Locate the cell with the specified text and output its (x, y) center coordinate. 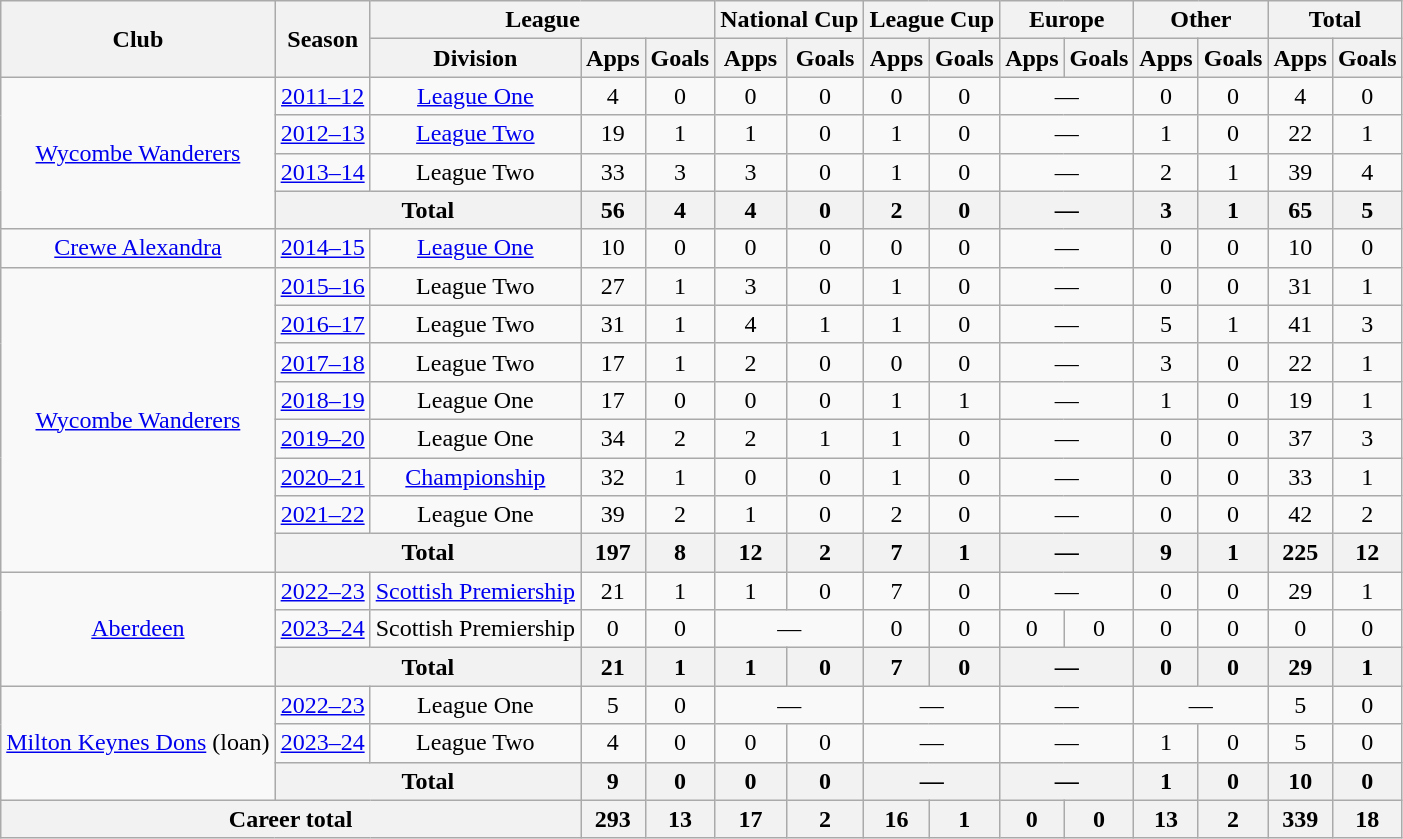
2019–20 (322, 438)
293 (613, 819)
18 (1367, 819)
65 (1300, 210)
225 (1300, 553)
Championship (475, 477)
2017–18 (322, 362)
56 (613, 210)
Division (475, 58)
2015–16 (322, 286)
League (542, 20)
Crewe Alexandra (138, 248)
16 (896, 819)
2018–19 (322, 400)
197 (613, 553)
Aberdeen (138, 629)
2011–12 (322, 96)
27 (613, 286)
41 (1300, 324)
Milton Keynes Dons (loan) (138, 743)
Other (1201, 20)
37 (1300, 438)
42 (1300, 515)
Europe (1067, 20)
2021–22 (322, 515)
2016–17 (322, 324)
Career total (291, 819)
32 (613, 477)
Club (138, 39)
2020–21 (322, 477)
League Cup (932, 20)
Season (322, 39)
34 (613, 438)
2014–15 (322, 248)
339 (1300, 819)
National Cup (790, 20)
2012–13 (322, 134)
2013–14 (322, 172)
8 (680, 553)
